Find where the given text appears and provide that cell's center as [X, Y] coordinate. 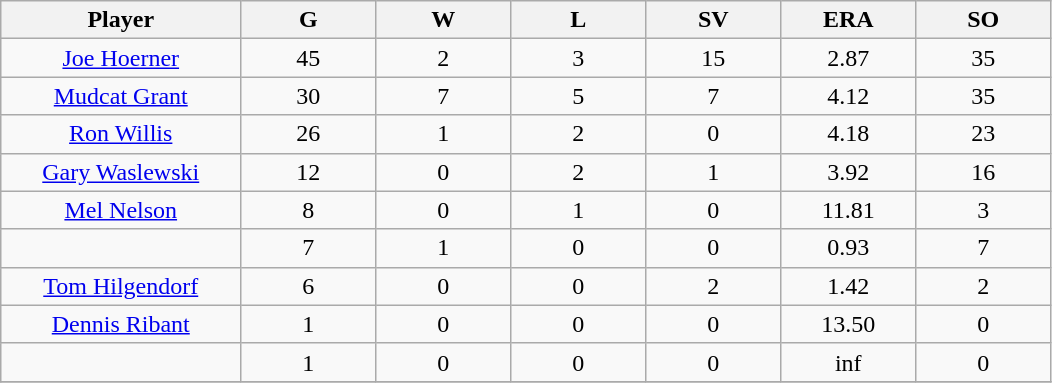
13.50 [848, 324]
3.92 [848, 172]
0.93 [848, 248]
1.42 [848, 286]
5 [578, 96]
Player [121, 20]
Joe Hoerner [121, 58]
Dennis Ribant [121, 324]
Mudcat Grant [121, 96]
L [578, 20]
11.81 [848, 210]
15 [714, 58]
inf [848, 362]
26 [308, 134]
SV [714, 20]
Ron Willis [121, 134]
8 [308, 210]
SO [984, 20]
2.87 [848, 58]
G [308, 20]
4.12 [848, 96]
6 [308, 286]
30 [308, 96]
16 [984, 172]
4.18 [848, 134]
ERA [848, 20]
Mel Nelson [121, 210]
Gary Waslewski [121, 172]
45 [308, 58]
Tom Hilgendorf [121, 286]
23 [984, 134]
W [444, 20]
12 [308, 172]
